Extract the [X, Y] coordinate from the center of the cell holding the provided text.  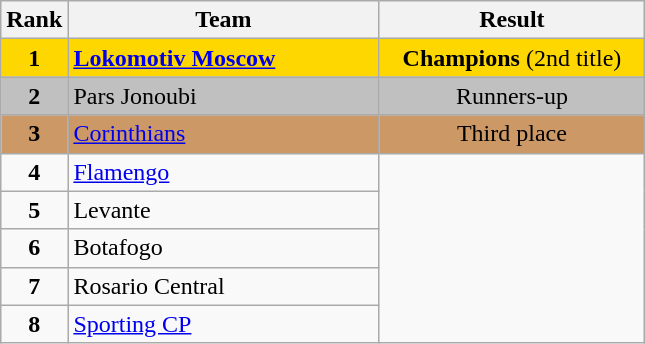
4 [34, 172]
Rosario Central [224, 286]
5 [34, 210]
Result [512, 20]
Corinthians [224, 134]
Third place [512, 134]
Sporting CP [224, 324]
Levante [224, 210]
Lokomotiv Moscow [224, 58]
Runners-up [512, 96]
3 [34, 134]
Rank [34, 20]
Pars Jonoubi [224, 96]
6 [34, 248]
2 [34, 96]
7 [34, 286]
Champions (2nd title) [512, 58]
8 [34, 324]
1 [34, 58]
Team [224, 20]
Botafogo [224, 248]
Flamengo [224, 172]
